Detect which cell encompasses the target text, then output its (x, y) center coordinate. 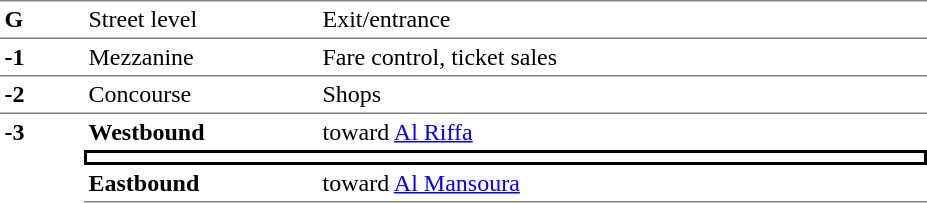
Mezzanine (201, 58)
Exit/entrance (622, 20)
Street level (201, 20)
Concourse (201, 94)
toward Al Riffa (622, 131)
Shops (622, 94)
-1 (42, 58)
toward Al Mansoura (622, 184)
Westbound (201, 131)
-2 (42, 94)
-3 (42, 157)
Eastbound (201, 184)
G (42, 20)
Fare control, ticket sales (622, 58)
